Find where the given text appears and provide that cell's center as (x, y) coordinate. 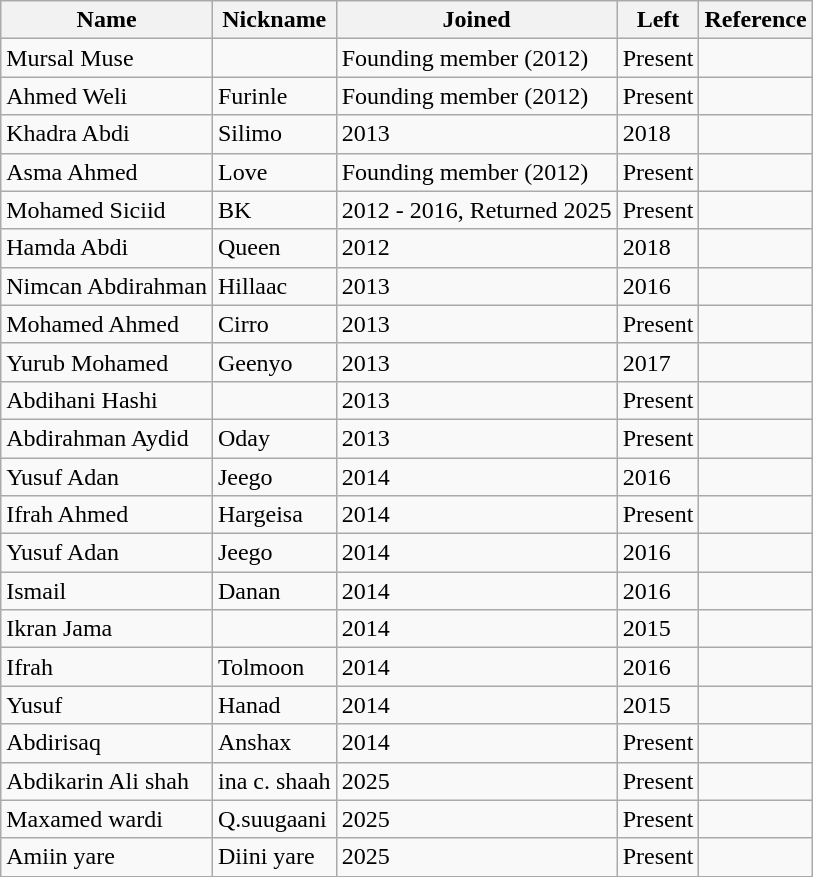
Abdirisaq (107, 743)
Ikran Jama (107, 629)
BK (274, 210)
Geenyo (274, 362)
Amiin yare (107, 857)
Diini yare (274, 857)
Ifrah (107, 667)
Hargeisa (274, 515)
Mohamed Siciid (107, 210)
Ismail (107, 591)
Hanad (274, 705)
Abdikarin Ali shah (107, 781)
Danan (274, 591)
Ahmed Weli (107, 96)
Nickname (274, 20)
Asma Ahmed (107, 172)
Anshax (274, 743)
Nimcan Abdirahman (107, 286)
ina c. shaah (274, 781)
Name (107, 20)
Cirro (274, 324)
Hamda Abdi (107, 248)
Maxamed wardi (107, 819)
Abdihani Hashi (107, 400)
Joined (476, 20)
Tolmoon (274, 667)
Queen (274, 248)
Ifrah Ahmed (107, 515)
2012 (476, 248)
Reference (756, 20)
Mohamed Ahmed (107, 324)
2012 - 2016, Returned 2025 (476, 210)
Abdirahman Aydid (107, 438)
Mursal Muse (107, 58)
Khadra Abdi (107, 134)
Silimo (274, 134)
Furinle (274, 96)
2017 (658, 362)
Oday (274, 438)
Left (658, 20)
Love (274, 172)
Hillaac (274, 286)
Yurub Mohamed (107, 362)
Q.suugaani (274, 819)
Yusuf (107, 705)
